Return the (X, Y) coordinate for the center point of the cell that contains the specified text.  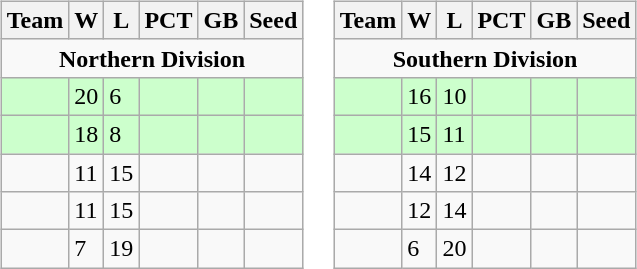
Northern Division (152, 58)
10 (454, 96)
19 (122, 249)
Southern Division (485, 58)
18 (86, 134)
8 (122, 134)
7 (86, 249)
16 (420, 96)
